For the text-containing cell, return its midpoint in (X, Y) coordinate format. 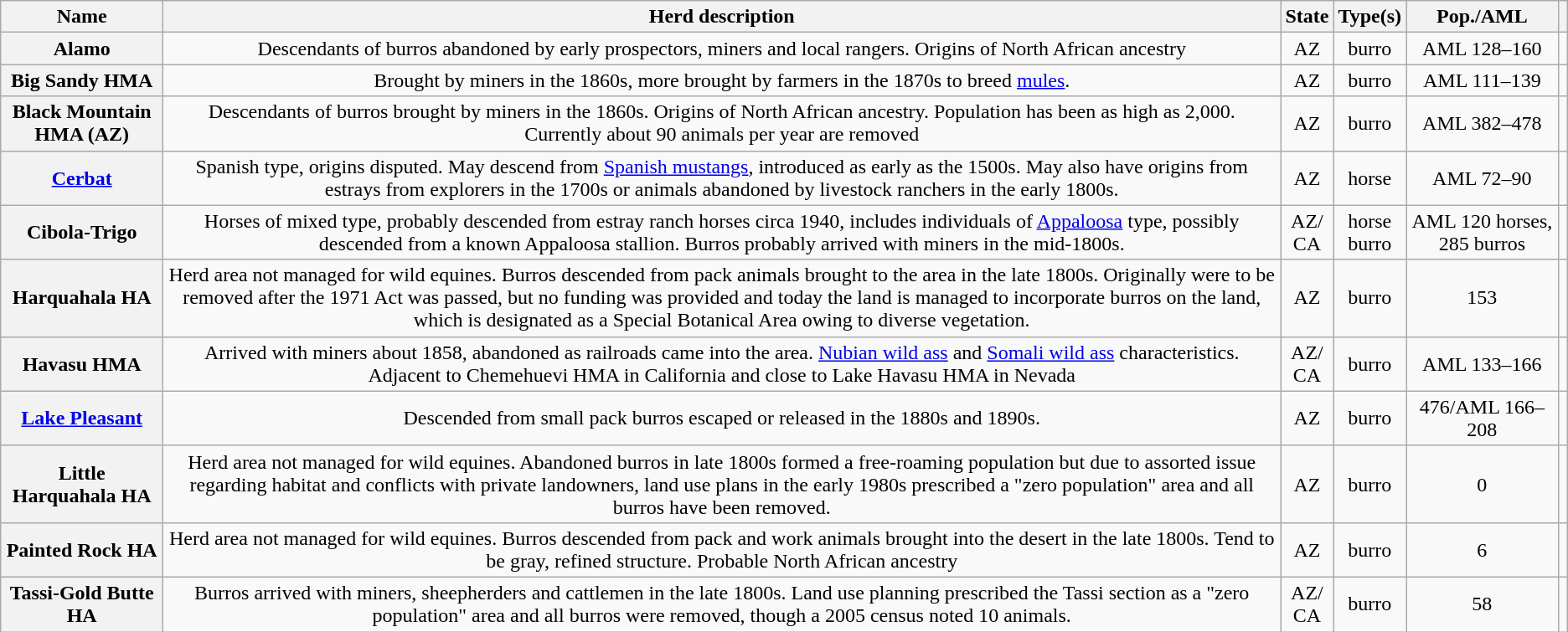
Big Sandy HMA (82, 80)
Painted Rock HA (82, 549)
Harquahala HA (82, 298)
Alamo (82, 49)
Cibola-Trigo (82, 233)
6 (1483, 549)
horse (1370, 177)
Type(s) (1370, 17)
AML 72–90 (1483, 177)
Black Mountain HMA (AZ) (82, 124)
Havasu HMA (82, 363)
State (1307, 17)
0 (1483, 484)
Brought by miners in the 1860s, more brought by farmers in the 1870s to breed mules. (722, 80)
AML 133–166 (1483, 363)
153 (1483, 298)
Name (82, 17)
Cerbat (82, 177)
AML 128–160 (1483, 49)
AML 120 horses, 285 burros (1483, 233)
AML 382–478 (1483, 124)
Descended from small pack burros escaped or released in the 1880s and 1890s. (722, 419)
58 (1483, 604)
Descendants of burros abandoned by early prospectors, miners and local rangers. Origins of North African ancestry (722, 49)
476/AML 166–208 (1483, 419)
horseburro (1370, 233)
Pop./AML (1483, 17)
Lake Pleasant (82, 419)
AML 111–139 (1483, 80)
Little Harquahala HA (82, 484)
Tassi-Gold Butte HA (82, 604)
Herd description (722, 17)
